Identify which cell holds the provided text, then report its (x, y) central coordinate. 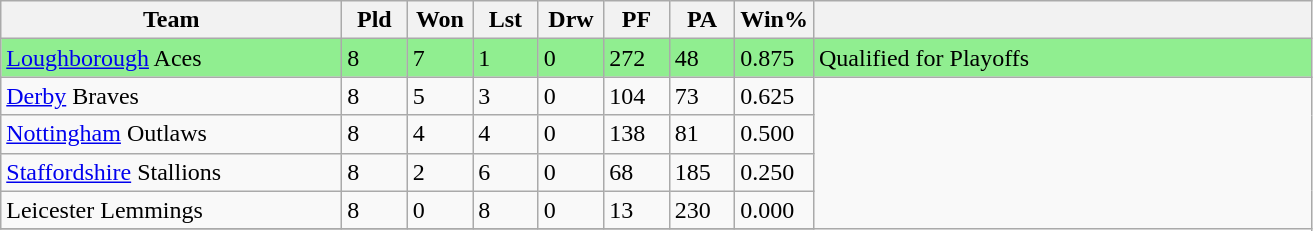
5 (440, 96)
0.250 (774, 172)
Derby Braves (172, 96)
185 (702, 172)
Team (172, 20)
Staffordshire Stallions (172, 172)
0.000 (774, 210)
Leicester Lemmings (172, 210)
Loughborough Aces (172, 58)
0.500 (774, 134)
13 (637, 210)
Qualified for Playoffs (1062, 58)
0.625 (774, 96)
272 (637, 58)
73 (702, 96)
2 (440, 172)
Nottingham Outlaws (172, 134)
0.875 (774, 58)
1 (506, 58)
230 (702, 210)
PA (702, 20)
7 (440, 58)
81 (702, 134)
3 (506, 96)
PF (637, 20)
Win% (774, 20)
Pld (375, 20)
6 (506, 172)
68 (637, 172)
Lst (506, 20)
Won (440, 20)
Drw (571, 20)
48 (702, 58)
104 (637, 96)
138 (637, 134)
